Return the (x, y) coordinate for the center point of the cell that contains the specified text.  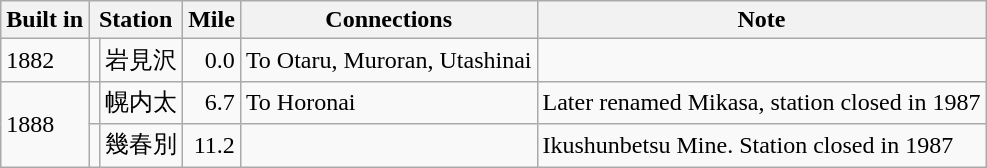
Built in (45, 20)
6.7 (212, 102)
1888 (45, 124)
To Otaru, Muroran, Utashinai (388, 60)
11.2 (212, 146)
Connections (388, 20)
Later renamed Mikasa, station closed in 1987 (762, 102)
幌内太 (142, 102)
Ikushunbetsu Mine. Station closed in 1987 (762, 146)
岩見沢 (142, 60)
幾春別 (142, 146)
Mile (212, 20)
0.0 (212, 60)
Note (762, 20)
Station (136, 20)
1882 (45, 60)
To Horonai (388, 102)
